From the cell containing the given text, extract its center point as [X, Y] coordinate. 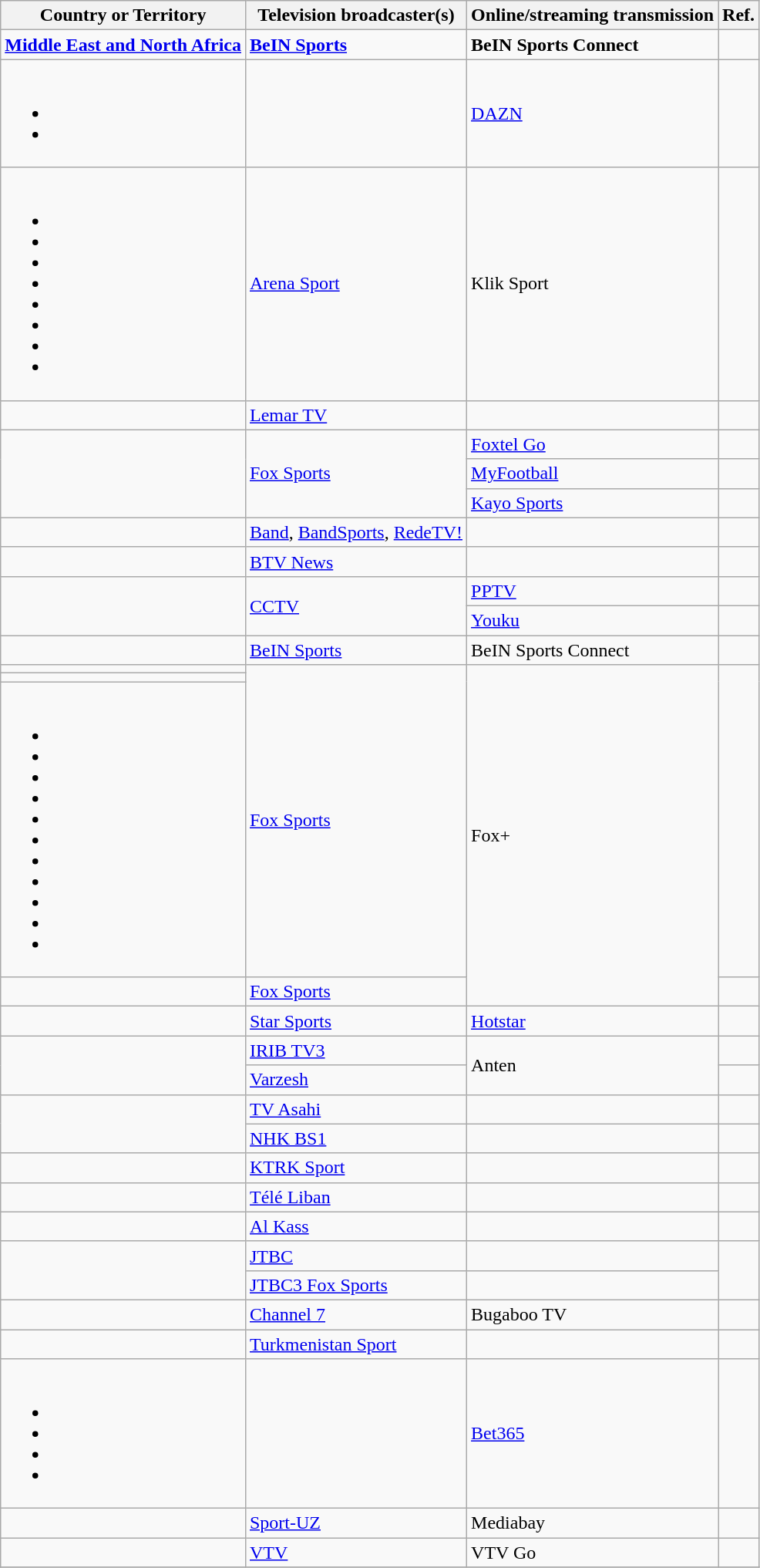
Anten [593, 1065]
Lemar TV [356, 415]
Varzesh [356, 1080]
Sport-UZ [356, 1523]
PPTV [593, 591]
Television broadcaster(s) [356, 15]
VTV Go [593, 1553]
DAZN [593, 113]
Country or Territory [123, 15]
Bugaboo TV [593, 1314]
Youku [593, 620]
KTRK Sport [356, 1168]
Turkmenistan Sport [356, 1344]
Star Sports [356, 1021]
Online/streaming transmission [593, 15]
VTV [356, 1553]
Foxtel Go [593, 444]
Channel 7 [356, 1314]
Klik Sport [593, 284]
Télé Liban [356, 1197]
Fox+ [593, 836]
Kayo Sports [593, 503]
BTV News [356, 561]
JTBC [356, 1256]
Al Kass [356, 1226]
TV Asahi [356, 1109]
Bet365 [593, 1434]
IRIB TV3 [356, 1050]
Arena Sport [356, 284]
Hotstar [593, 1021]
Band, BandSports, RedeTV! [356, 532]
NHK BS1 [356, 1138]
Mediabay [593, 1523]
MyFootball [593, 474]
CCTV [356, 605]
JTBC3 Fox Sports [356, 1285]
Ref. [738, 15]
Middle East and North Africa [123, 45]
